Return [x, y] of the center of cell containing provided text 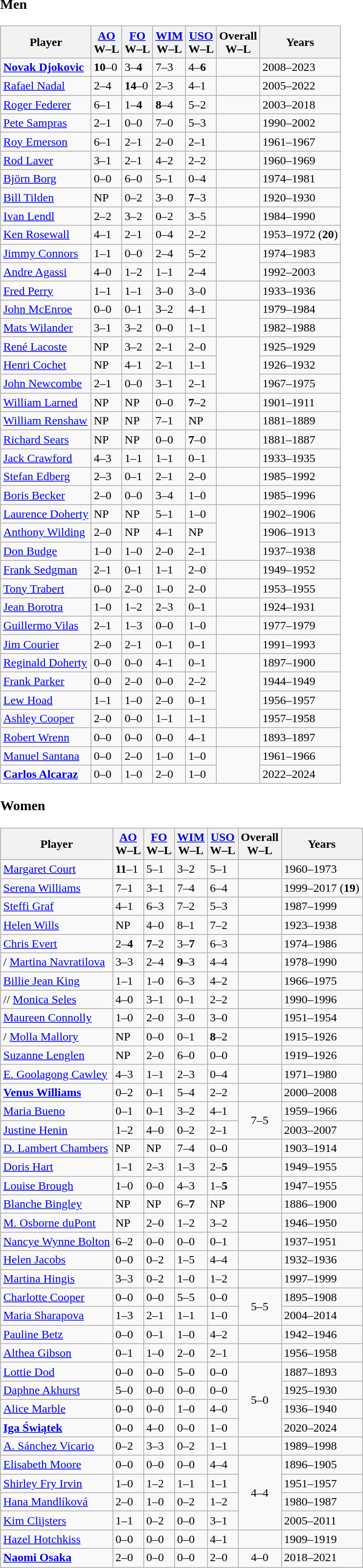
1971–1980 [322, 1074]
1936–1940 [322, 1409]
William Renshaw [46, 421]
1978–1990 [322, 962]
7–5 [260, 1120]
1932–1936 [322, 1260]
D. Lambert Chambers [57, 1148]
1937–1951 [322, 1241]
Daphne Akhurst [57, 1390]
Jack Crawford [46, 458]
Pete Sampras [46, 123]
1925–1929 [300, 346]
Nancye Wynne Bolton [57, 1241]
2022–2024 [300, 774]
Kim Clijsters [57, 1521]
Lew Hoad [46, 700]
Henri Cochet [46, 365]
1967–1975 [300, 384]
1920–1930 [300, 198]
/ Molla Mallory [57, 1037]
1977–1979 [300, 625]
Laurence Doherty [46, 514]
1944–1949 [300, 682]
John Newcombe [46, 384]
Hana Mandlíková [57, 1502]
6–2 [128, 1241]
Steffi Graf [57, 906]
1915–1926 [322, 1037]
E. Goolagong Cawley [57, 1074]
1979–1984 [300, 309]
4–6 [201, 67]
1937–1938 [300, 551]
William Larned [46, 402]
Louise Brough [57, 1186]
Rafael Nadal [46, 86]
1984–1990 [300, 216]
Helen Wills [57, 925]
2000–2008 [322, 1092]
Venus Williams [57, 1092]
1961–1967 [300, 142]
1919–1926 [322, 1055]
1974–1981 [300, 179]
1903–1914 [322, 1148]
Guillermo Vilas [46, 625]
Reginald Doherty [46, 663]
Blanche Bingley [57, 1204]
1947–1955 [322, 1186]
2008–2023 [300, 67]
9–3 [191, 962]
Ken Rosewall [46, 235]
1960–1973 [322, 869]
1923–1938 [322, 925]
1895–1908 [322, 1297]
1–4 [137, 105]
1881–1887 [300, 440]
1987–1999 [322, 906]
A. Sánchez Vicario [57, 1446]
1956–1957 [300, 700]
3–5 [201, 216]
1990–1996 [322, 999]
Alice Marble [57, 1409]
M. Osborne duPont [57, 1223]
Pauline Betz [57, 1334]
Iga Świątek [57, 1427]
Martina Hingis [57, 1279]
1999–2017 (19) [322, 888]
1933–1935 [300, 458]
Ashley Cooper [46, 719]
Fred Perry [46, 290]
René Lacoste [46, 346]
1901–1911 [300, 402]
2–5 [223, 1167]
1906–1913 [300, 532]
Jimmy Connors [46, 253]
1960–1969 [300, 160]
1966–1975 [322, 981]
Maria Sharapova [57, 1316]
/ Martina Navratilova [57, 962]
2020–2024 [322, 1427]
1946–1950 [322, 1223]
5–4 [191, 1092]
Rod Laver [46, 160]
Helen Jacobs [57, 1260]
3–7 [191, 944]
1989–1998 [322, 1446]
Anthony Wilding [46, 532]
Tony Trabert [46, 588]
8–2 [223, 1037]
Suzanne Lenglen [57, 1055]
6–7 [191, 1204]
Carlos Alcaraz [46, 774]
John McEnroe [46, 309]
Stefan Edberg [46, 477]
Billie Jean King [57, 981]
Maureen Connolly [57, 1018]
1956–1958 [322, 1353]
1953–1955 [300, 588]
1985–1992 [300, 477]
Chris Evert [57, 944]
Frank Parker [46, 682]
Manuel Santana [46, 756]
Novak Djokovic [46, 67]
2005–2022 [300, 86]
14–0 [137, 86]
Doris Hart [57, 1167]
1985–1996 [300, 495]
Lottie Dod [57, 1371]
Boris Becker [46, 495]
1887–1893 [322, 1371]
Mats Wilander [46, 328]
1881–1889 [300, 421]
Elisabeth Moore [57, 1465]
Naomi Osaka [57, 1558]
1924–1931 [300, 607]
1959–1966 [322, 1111]
Justine Henin [57, 1130]
1957–1958 [300, 719]
Margaret Court [57, 869]
1990–2002 [300, 123]
Maria Bueno [57, 1111]
Jim Courier [46, 644]
Frank Sedgman [46, 570]
8–1 [191, 925]
1897–1900 [300, 663]
1961–1966 [300, 756]
1974–1983 [300, 253]
1974–1986 [322, 944]
Andre Agassi [46, 272]
1925–1930 [322, 1390]
1951–1954 [322, 1018]
1886–1900 [322, 1204]
Ivan Lendl [46, 216]
1953–1972 (20) [300, 235]
1909–1919 [322, 1539]
Richard Sears [46, 440]
2005–2011 [322, 1521]
1949–1955 [322, 1167]
1926–1932 [300, 365]
1992–2003 [300, 272]
1991–1993 [300, 644]
Shirley Fry Irvin [57, 1483]
1942–1946 [322, 1334]
2004–2014 [322, 1316]
11–1 [128, 869]
Bill Tilden [46, 198]
1896–1905 [322, 1465]
Roy Emerson [46, 142]
1949–1952 [300, 570]
10–0 [107, 67]
Robert Wrenn [46, 737]
1933–1936 [300, 290]
1951–1957 [322, 1483]
Hazel Hotchkiss [57, 1539]
1980–1987 [322, 1502]
2003–2007 [322, 1130]
2018–2021 [322, 1558]
6–4 [223, 888]
8–4 [169, 105]
Roger Federer [46, 105]
1997–1999 [322, 1279]
1902–1906 [300, 514]
2003–2018 [300, 105]
1893–1897 [300, 737]
Serena Williams [57, 888]
Björn Borg [46, 179]
// Monica Seles [57, 999]
1982–1988 [300, 328]
Jean Borotra [46, 607]
Charlotte Cooper [57, 1297]
Don Budge [46, 551]
Althea Gibson [57, 1353]
